Pinpoint the cell where the given text exists, returning its (x, y) midpoint coordinate. 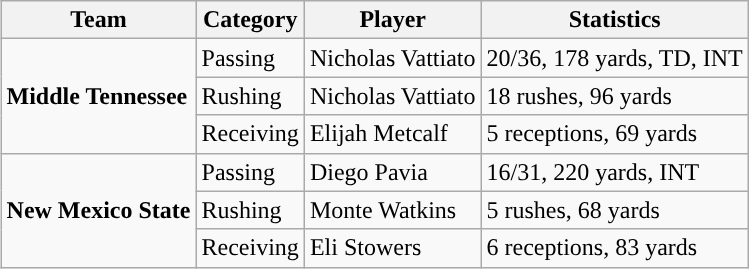
Diego Pavia (392, 172)
20/36, 178 yards, TD, INT (614, 58)
Statistics (614, 20)
16/31, 220 yards, INT (614, 172)
Eli Stowers (392, 248)
New Mexico State (98, 210)
Team (98, 20)
Elijah Metcalf (392, 134)
Middle Tennessee (98, 96)
6 receptions, 83 yards (614, 248)
5 receptions, 69 yards (614, 134)
18 rushes, 96 yards (614, 96)
Player (392, 20)
5 rushes, 68 yards (614, 210)
Monte Watkins (392, 210)
Category (250, 20)
